Identify which cell holds the provided text, then report its [x, y] central coordinate. 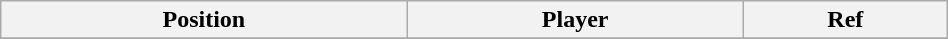
Ref [845, 20]
Player [576, 20]
Position [204, 20]
